Return the (x, y) coordinate for the center point of the cell that contains the specified text.  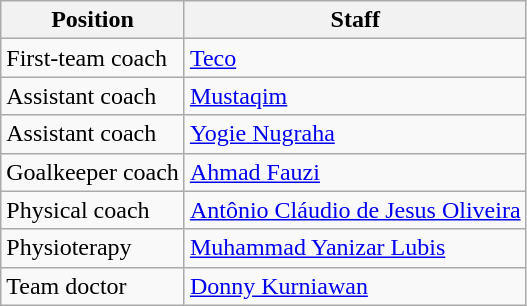
Position (93, 20)
Team doctor (93, 286)
Physioterapy (93, 248)
Donny Kurniawan (355, 286)
Yogie Nugraha (355, 134)
Goalkeeper coach (93, 172)
Staff (355, 20)
First-team coach (93, 58)
Muhammad Yanizar Lubis (355, 248)
Ahmad Fauzi (355, 172)
Mustaqim (355, 96)
Physical coach (93, 210)
Antônio Cláudio de Jesus Oliveira (355, 210)
Teco (355, 58)
